Output the (X, Y) coordinate of the center of the cell containing the given text.  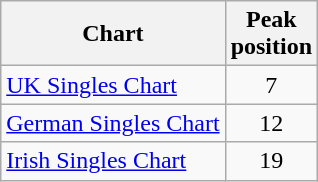
19 (271, 161)
12 (271, 123)
UK Singles Chart (113, 85)
7 (271, 85)
Chart (113, 34)
Irish Singles Chart (113, 161)
German Singles Chart (113, 123)
Peakposition (271, 34)
